Capture the cell that displays the provided text and extract its (X, Y) central coordinate. 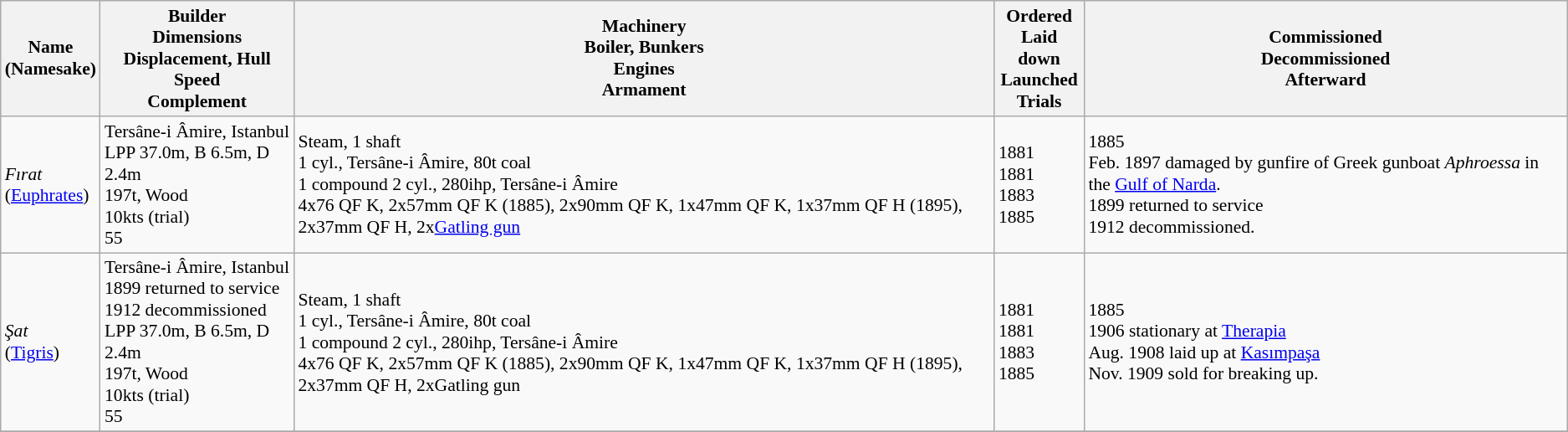
Name(Namesake) (50, 59)
Tersâne-i Âmire, IstanbulLPP 37.0m, B 6.5m, D 2.4m197t, Wood10kts (trial)55 (197, 184)
Şat(Tigris) (50, 342)
18851906 stationary at TherapiaAug. 1908 laid up at KasımpaşaNov. 1909 sold for breaking up. (1325, 342)
CommissionedDecommissionedAfterward (1325, 59)
MachineryBoiler, BunkersEnginesArmament (644, 59)
OrderedLaid downLaunchedTrials (1039, 59)
Tersâne-i Âmire, Istanbul1899 returned to service1912 decommissionedLPP 37.0m, B 6.5m, D 2.4m197t, Wood10kts (trial)55 (197, 342)
BuilderDimensionsDisplacement, HullSpeedComplement (197, 59)
1885Feb. 1897 damaged by gunfire of Greek gunboat Aphroessa in the Gulf of Narda.1899 returned to service1912 decommissioned. (1325, 184)
Fırat(Euphrates) (50, 184)
